Output the [X, Y] coordinate of the center of the cell containing the given text.  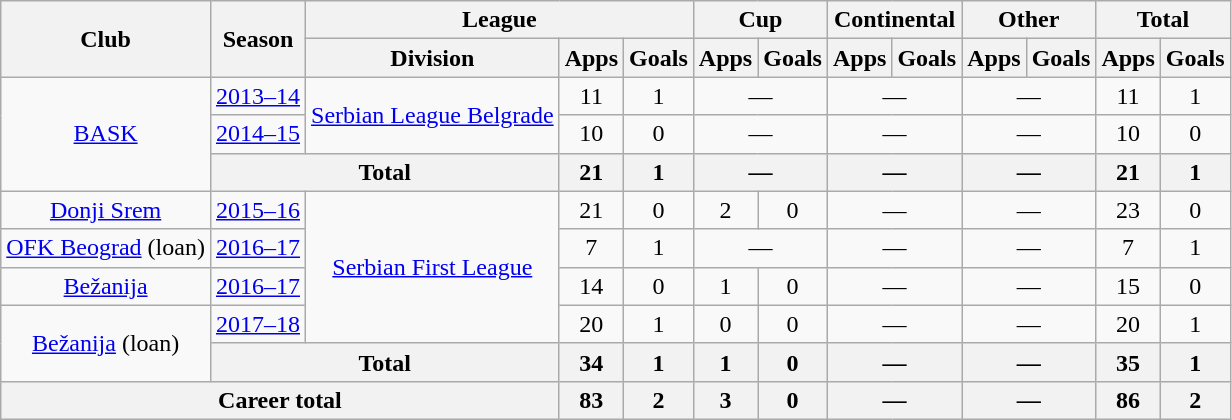
League [500, 20]
23 [1128, 210]
Bežanija [106, 286]
35 [1128, 362]
Continental [894, 20]
Season [258, 39]
Serbian League Belgrade [433, 115]
Club [106, 39]
3 [725, 400]
Bežanija (loan) [106, 343]
2017–18 [258, 324]
86 [1128, 400]
OFK Beograd (loan) [106, 248]
2014–15 [258, 134]
Career total [280, 400]
Donji Srem [106, 210]
Serbian First League [433, 267]
Cup [760, 20]
Other [1029, 20]
83 [591, 400]
BASK [106, 134]
34 [591, 362]
2013–14 [258, 96]
Division [433, 58]
14 [591, 286]
2015–16 [258, 210]
15 [1128, 286]
